Find where the given text appears and provide that cell's center as (X, Y) coordinate. 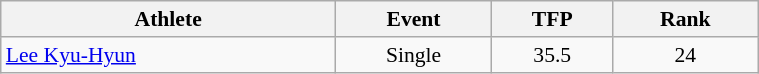
Single (414, 55)
Lee Kyu-Hyun (168, 55)
24 (686, 55)
Event (414, 19)
35.5 (552, 55)
TFP (552, 19)
Athlete (168, 19)
Rank (686, 19)
